Identify which cell holds the provided text, then report its [x, y] central coordinate. 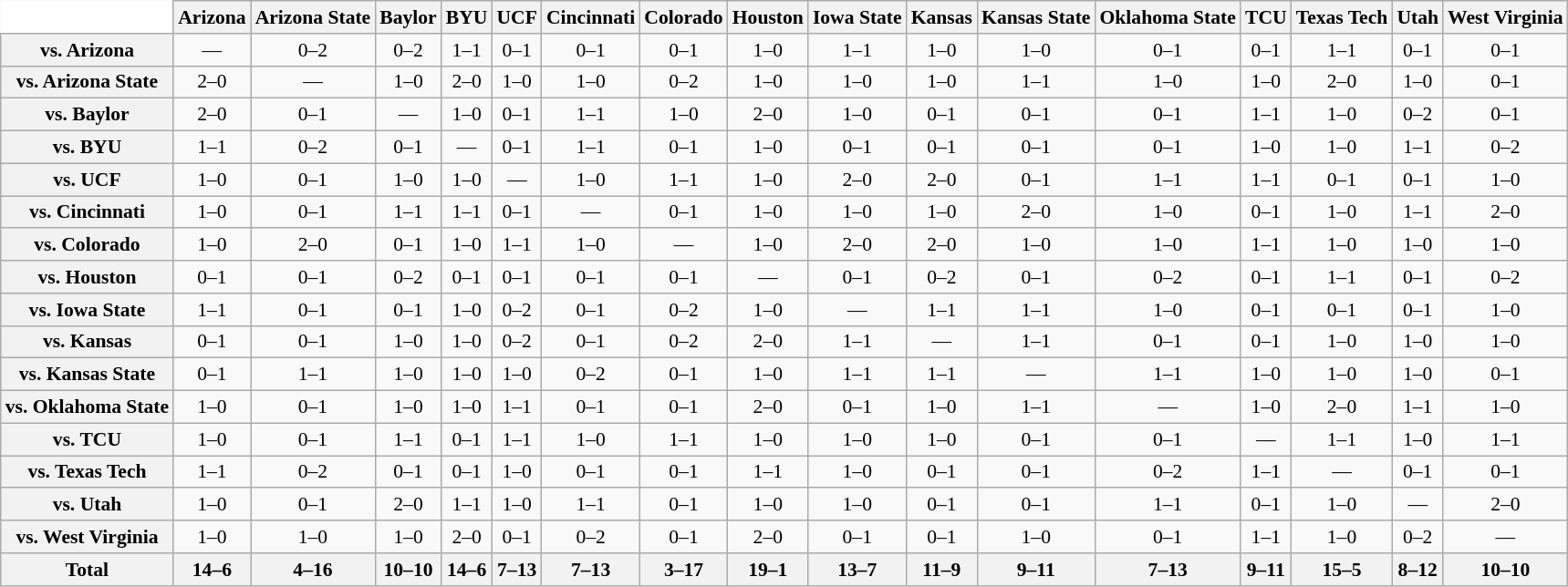
11–9 [941, 570]
Iowa State [857, 17]
vs. Texas Tech [88, 472]
13–7 [857, 570]
vs. Arizona State [88, 82]
Kansas [941, 17]
Baylor [408, 17]
Kansas State [1036, 17]
UCF [516, 17]
vs. Baylor [88, 115]
vs. Kansas [88, 342]
vs. UCF [88, 180]
vs. West Virginia [88, 537]
Total [88, 570]
vs. Oklahoma State [88, 407]
vs. Colorado [88, 245]
Colorado [683, 17]
Cincinnati [591, 17]
vs. Kansas State [88, 375]
3–17 [683, 570]
Texas Tech [1343, 17]
Arizona [212, 17]
West Virginia [1505, 17]
Utah [1417, 17]
8–12 [1417, 570]
BYU [467, 17]
vs. BYU [88, 148]
19–1 [768, 570]
Houston [768, 17]
Arizona State [314, 17]
vs. TCU [88, 439]
vs. Utah [88, 505]
vs. Cincinnati [88, 212]
TCU [1266, 17]
Oklahoma State [1168, 17]
vs. Houston [88, 277]
15–5 [1343, 570]
vs. Arizona [88, 50]
vs. Iowa State [88, 310]
4–16 [314, 570]
